Return [x, y] of the center of cell containing provided text 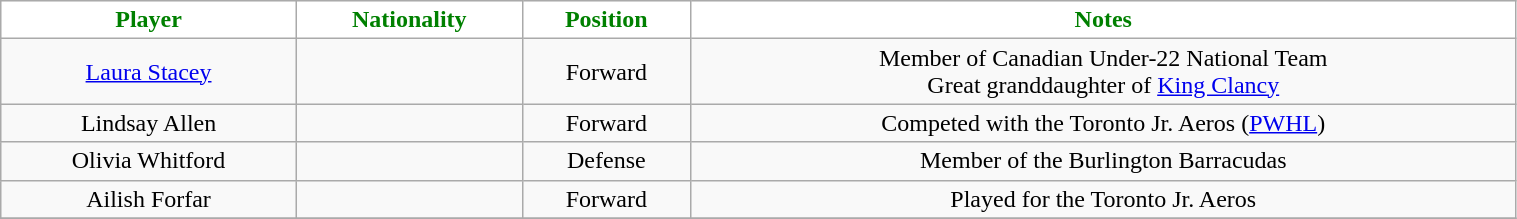
Member of Canadian Under-22 National TeamGreat granddaughter of King Clancy [1103, 72]
Played for the Toronto Jr. Aeros [1103, 199]
Ailish Forfar [149, 199]
Lindsay Allen [149, 123]
Nationality [409, 20]
Notes [1103, 20]
Laura Stacey [149, 72]
Olivia Whitford [149, 161]
Player [149, 20]
Defense [606, 161]
Member of the Burlington Barracudas [1103, 161]
Position [606, 20]
Competed with the Toronto Jr. Aeros (PWHL) [1103, 123]
